Capture the cell that displays the provided text and extract its (X, Y) central coordinate. 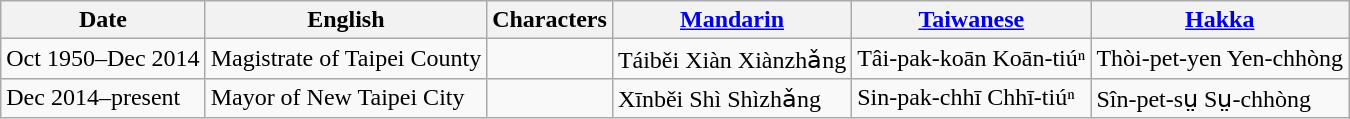
Xīnběi Shì Shìzhǎng (732, 98)
Mayor of New Taipei City (346, 98)
Date (103, 20)
Thòi-pet-yen Yen-chhòng (1220, 59)
Hakka (1220, 20)
Oct 1950–Dec 2014 (103, 59)
Taiwanese (972, 20)
Magistrate of Taipei County (346, 59)
Characters (550, 20)
Táiběi Xiàn Xiànzhǎng (732, 59)
Sin-pak-chhī Chhī-tiúⁿ (972, 98)
English (346, 20)
Dec 2014–present (103, 98)
Tâi-pak-koān Koān-tiúⁿ (972, 59)
Sîn-pet-sṳ Sṳ-chhòng (1220, 98)
Mandarin (732, 20)
